Capture the cell that displays the provided text and extract its [X, Y] central coordinate. 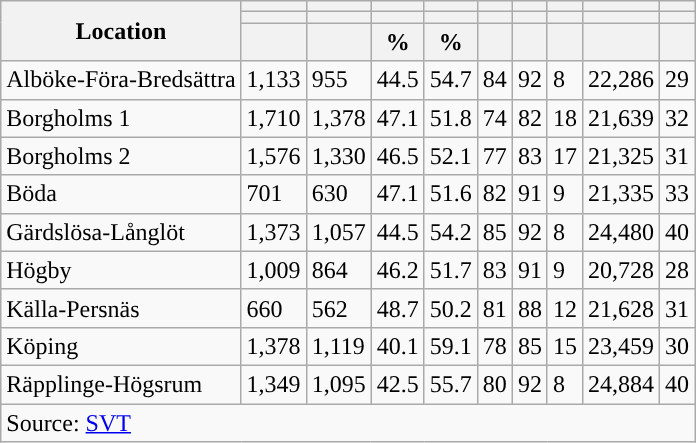
88 [530, 308]
Alböke-Föra-Bredsättra [121, 80]
55.7 [450, 384]
28 [678, 270]
23,459 [622, 346]
Borgholms 1 [121, 118]
Gärdslösa-Långlöt [121, 232]
955 [338, 80]
77 [494, 156]
81 [494, 308]
48.7 [398, 308]
1,009 [274, 270]
33 [678, 194]
40.1 [398, 346]
Source: SVT [348, 423]
864 [338, 270]
50.2 [450, 308]
30 [678, 346]
32 [678, 118]
42.5 [398, 384]
15 [564, 346]
Högby [121, 270]
1,710 [274, 118]
29 [678, 80]
1,576 [274, 156]
80 [494, 384]
1,057 [338, 232]
21,325 [622, 156]
1,095 [338, 384]
51.8 [450, 118]
22,286 [622, 80]
Källa-Persnäs [121, 308]
54.2 [450, 232]
21,335 [622, 194]
51.7 [450, 270]
630 [338, 194]
84 [494, 80]
59.1 [450, 346]
17 [564, 156]
46.2 [398, 270]
46.5 [398, 156]
21,639 [622, 118]
52.1 [450, 156]
Location [121, 31]
1,330 [338, 156]
562 [338, 308]
Köping [121, 346]
20,728 [622, 270]
1,349 [274, 384]
Räpplinge-Högsrum [121, 384]
660 [274, 308]
1,133 [274, 80]
54.7 [450, 80]
24,884 [622, 384]
Borgholms 2 [121, 156]
74 [494, 118]
1,119 [338, 346]
12 [564, 308]
51.6 [450, 194]
Böda [121, 194]
24,480 [622, 232]
21,628 [622, 308]
78 [494, 346]
701 [274, 194]
1,373 [274, 232]
18 [564, 118]
